Pinpoint the cell where the given text exists, returning its [X, Y] midpoint coordinate. 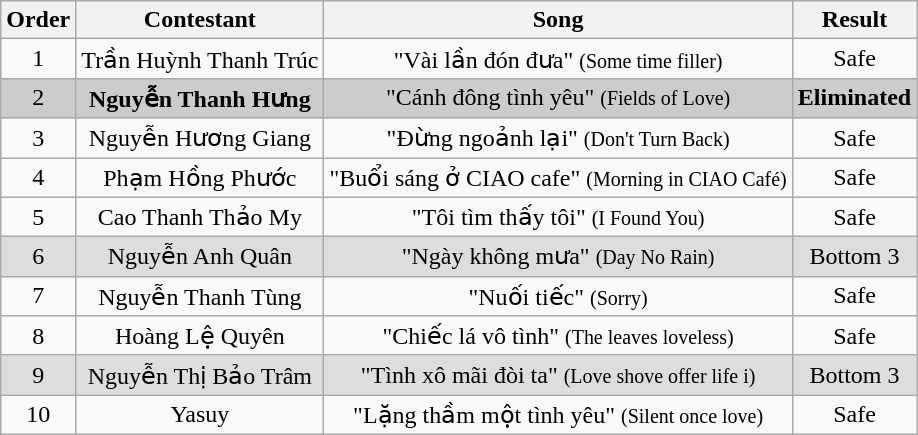
"Ngày không mưa" (Day No Rain) [558, 257]
1 [38, 59]
Hoàng Lệ Quyên [200, 336]
"Lặng thầm một tình yêu" (Silent once love) [558, 415]
Result [854, 20]
"Chiếc lá vô tình" (The leaves loveless) [558, 336]
4 [38, 178]
Nguyễn Thanh Tùng [200, 296]
6 [38, 257]
10 [38, 415]
"Tôi tìm thấy tôi" (I Found You) [558, 217]
"Buổi sáng ở CIAO cafe" (Morning in CIAO Café) [558, 178]
"Tình xô mãi đòi ta" (Love shove offer life i) [558, 375]
Nguyễn Thanh Hưng [200, 98]
Nguyễn Thị Bảo Trâm [200, 375]
5 [38, 217]
2 [38, 98]
"Cánh đông tình yêu" (Fields of Love) [558, 98]
Trần Huỳnh Thanh Trúc [200, 59]
"Nuối tiếc" (Sorry) [558, 296]
Contestant [200, 20]
3 [38, 138]
9 [38, 375]
Order [38, 20]
Yasuy [200, 415]
"Đừng ngoảnh lại" (Don't Turn Back) [558, 138]
Song [558, 20]
Cao Thanh Thảo My [200, 217]
7 [38, 296]
Nguyễn Hương Giang [200, 138]
"Vài lần đón đưa" (Some time filler) [558, 59]
8 [38, 336]
Phạm Hồng Phước [200, 178]
Nguyễn Anh Quân [200, 257]
Eliminated [854, 98]
